Output the (x, y) coordinate of the center of the cell containing the given text.  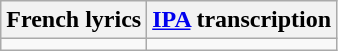
IPA transcription (242, 20)
French lyrics (74, 20)
